For the text-containing cell, return its midpoint in [x, y] coordinate format. 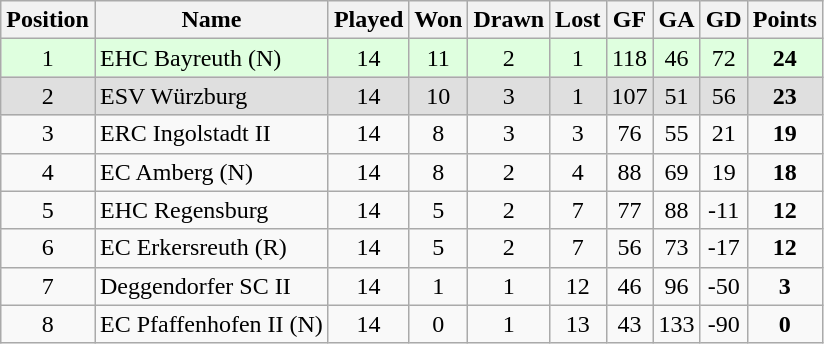
Drawn [509, 20]
ESV Würzburg [211, 96]
18 [784, 172]
76 [630, 134]
GD [724, 20]
Points [784, 20]
24 [784, 58]
EHC Regensburg [211, 210]
96 [676, 286]
133 [676, 324]
GF [630, 20]
-17 [724, 248]
Name [211, 20]
118 [630, 58]
-50 [724, 286]
107 [630, 96]
Lost [578, 20]
Position [48, 20]
13 [578, 324]
EC Amberg (N) [211, 172]
11 [438, 58]
23 [784, 96]
-90 [724, 324]
55 [676, 134]
21 [724, 134]
72 [724, 58]
EHC Bayreuth (N) [211, 58]
43 [630, 324]
73 [676, 248]
Deggendorfer SC II [211, 286]
-11 [724, 210]
EC Erkersreuth (R) [211, 248]
6 [48, 248]
51 [676, 96]
EC Pfaffenhofen II (N) [211, 324]
10 [438, 96]
77 [630, 210]
ERC Ingolstadt II [211, 134]
Played [368, 20]
GA [676, 20]
Won [438, 20]
69 [676, 172]
